Capture the cell that displays the provided text and extract its (X, Y) central coordinate. 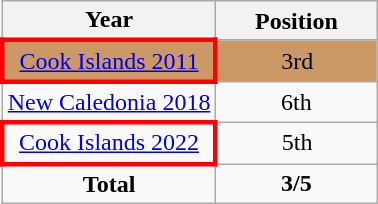
3rd (296, 60)
3/5 (296, 184)
Total (109, 184)
6th (296, 102)
New Caledonia 2018 (109, 102)
5th (296, 142)
Year (109, 21)
Cook Islands 2022 (109, 142)
Cook Islands 2011 (109, 60)
Position (296, 21)
